From the cell containing the given text, extract its center point as [X, Y] coordinate. 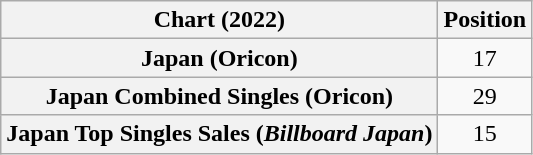
Chart (2022) [220, 20]
Japan Top Singles Sales (Billboard Japan) [220, 134]
15 [485, 134]
Japan Combined Singles (Oricon) [220, 96]
Japan (Oricon) [220, 58]
17 [485, 58]
29 [485, 96]
Position [485, 20]
